Provide the (x, y) coordinate of the cell's center where the given text is located.  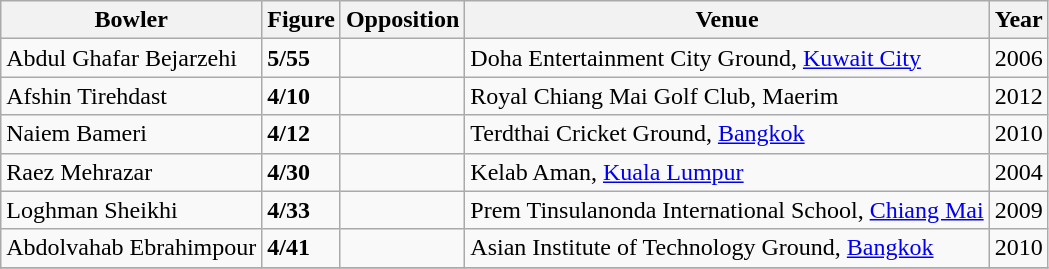
Royal Chiang Mai Golf Club, Maerim (727, 96)
Abdul Ghafar Bejarzehi (132, 58)
Venue (727, 20)
2006 (1018, 58)
Prem Tinsulanonda International School, Chiang Mai (727, 210)
2012 (1018, 96)
Opposition (402, 20)
5/55 (302, 58)
Naiem Bameri (132, 134)
Figure (302, 20)
4/12 (302, 134)
4/41 (302, 248)
2009 (1018, 210)
Abdolvahab Ebrahimpour (132, 248)
Afshin Tirehdast (132, 96)
Raez Mehrazar (132, 172)
Bowler (132, 20)
2004 (1018, 172)
Year (1018, 20)
Doha Entertainment City Ground, Kuwait City (727, 58)
Kelab Aman, Kuala Lumpur (727, 172)
4/30 (302, 172)
Terdthai Cricket Ground, Bangkok (727, 134)
4/33 (302, 210)
4/10 (302, 96)
Asian Institute of Technology Ground, Bangkok (727, 248)
Loghman Sheikhi (132, 210)
